Identify which cell holds the provided text, then report its (X, Y) central coordinate. 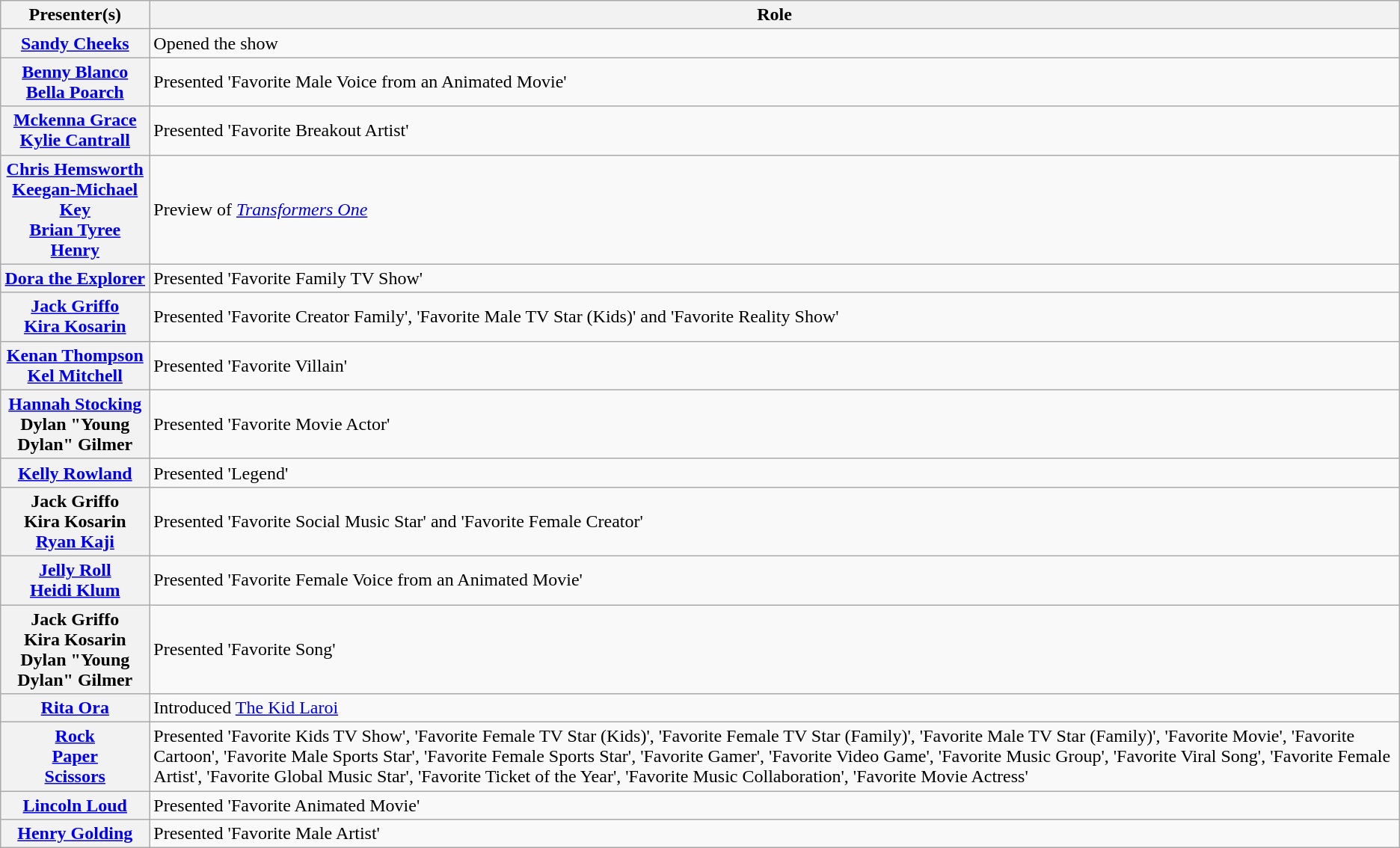
Sandy Cheeks (75, 43)
Kelly Rowland (75, 473)
Presented 'Favorite Breakout Artist' (775, 130)
Presented 'Favorite Social Music Star' and 'Favorite Female Creator' (775, 521)
Presented 'Favorite Family TV Show' (775, 278)
Presented 'Favorite Animated Movie' (775, 805)
Hannah StockingDylan "Young Dylan" Gilmer (75, 424)
Henry Golding (75, 834)
Dora the Explorer (75, 278)
Rita Ora (75, 708)
Preview of Transformers One (775, 209)
Mckenna GraceKylie Cantrall (75, 130)
Presented 'Favorite Male Artist' (775, 834)
Benny BlancoBella Poarch (75, 82)
Presented 'Favorite Female Voice from an Animated Movie' (775, 580)
Lincoln Loud (75, 805)
Kenan ThompsonKel Mitchell (75, 365)
Presented 'Favorite Song' (775, 649)
Jack GriffoKira Kosarin (75, 317)
Rock Paper Scissors (75, 757)
Jelly RollHeidi Klum (75, 580)
Presented 'Favorite Male Voice from an Animated Movie' (775, 82)
Presenter(s) (75, 15)
Chris HemsworthKeegan-Michael KeyBrian Tyree Henry (75, 209)
Presented 'Favorite Villain' (775, 365)
Jack GriffoKira KosarinDylan "Young Dylan" Gilmer (75, 649)
Jack GriffoKira KosarinRyan Kaji (75, 521)
Opened the show (775, 43)
Role (775, 15)
Presented 'Favorite Creator Family', 'Favorite Male TV Star (Kids)' and 'Favorite Reality Show' (775, 317)
Presented 'Legend' (775, 473)
Introduced The Kid Laroi (775, 708)
Presented 'Favorite Movie Actor' (775, 424)
